Find where the given text appears and provide that cell's center as [X, Y] coordinate. 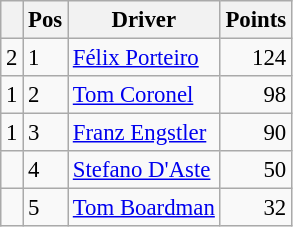
Driver [144, 20]
Franz Engstler [144, 133]
124 [256, 58]
50 [256, 170]
Stefano D'Aste [144, 170]
5 [46, 208]
Tom Boardman [144, 208]
4 [46, 170]
98 [256, 95]
Félix Porteiro [144, 58]
32 [256, 208]
Tom Coronel [144, 95]
90 [256, 133]
Points [256, 20]
3 [46, 133]
Pos [46, 20]
